Return the [x, y] coordinate for the center point of the cell that contains the specified text.  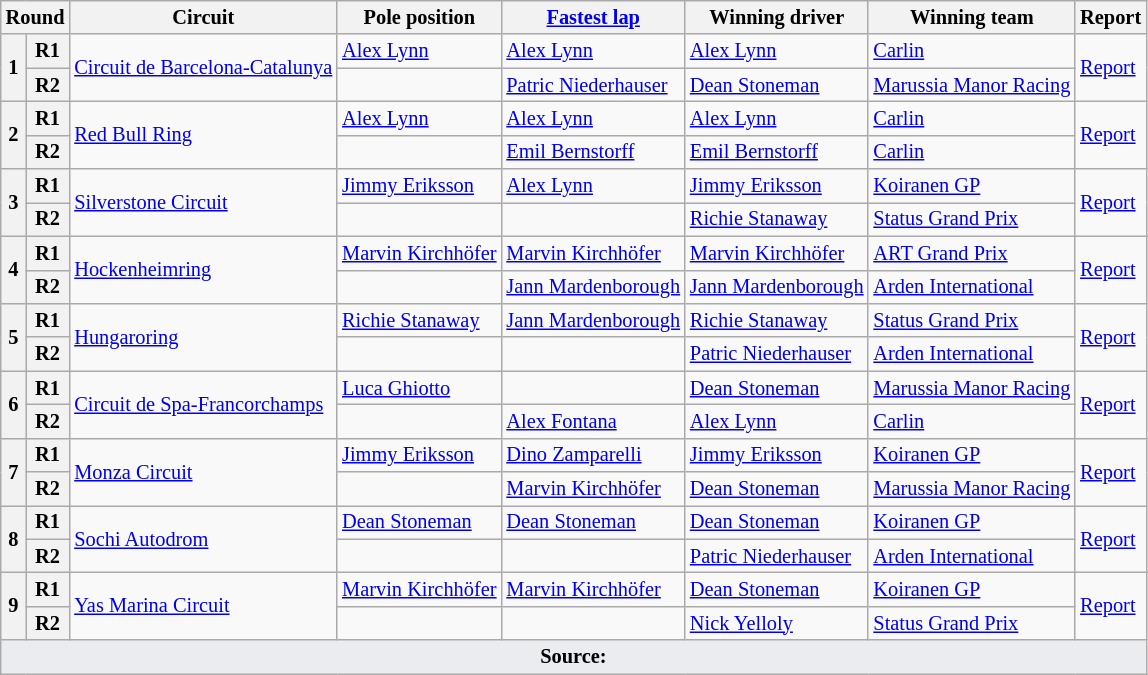
Hockenheimring [203, 270]
Winning driver [777, 17]
Monza Circuit [203, 472]
Red Bull Ring [203, 134]
ART Grand Prix [972, 253]
9 [14, 606]
2 [14, 134]
Dino Zamparelli [593, 455]
Circuit [203, 17]
Silverstone Circuit [203, 202]
Nick Yelloly [777, 623]
8 [14, 538]
Luca Ghiotto [419, 388]
Source: [574, 657]
Sochi Autodrom [203, 538]
4 [14, 270]
Hungaroring [203, 336]
1 [14, 68]
Winning team [972, 17]
7 [14, 472]
Fastest lap [593, 17]
6 [14, 404]
Alex Fontana [593, 421]
3 [14, 202]
Round [36, 17]
Circuit de Spa-Francorchamps [203, 404]
Pole position [419, 17]
Yas Marina Circuit [203, 606]
Circuit de Barcelona-Catalunya [203, 68]
5 [14, 336]
